Extract the [x, y] coordinate from the center of the cell holding the provided text.  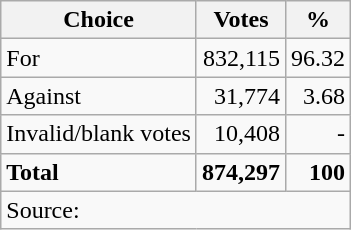
31,774 [240, 96]
874,297 [240, 172]
% [318, 20]
Choice [99, 20]
Votes [240, 20]
For [99, 58]
Source: [176, 210]
Total [99, 172]
100 [318, 172]
- [318, 134]
10,408 [240, 134]
96.32 [318, 58]
Against [99, 96]
3.68 [318, 96]
Invalid/blank votes [99, 134]
832,115 [240, 58]
